Return the [X, Y] coordinate for the center point of the cell that contains the specified text.  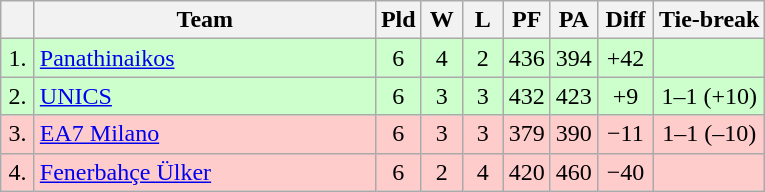
L [482, 20]
Diff [625, 20]
PF [526, 20]
436 [526, 58]
390 [574, 134]
3. [18, 134]
Pld [398, 20]
1–1 (–10) [709, 134]
PA [574, 20]
EA7 Milano [204, 134]
420 [526, 172]
423 [574, 96]
−11 [625, 134]
1–1 (+10) [709, 96]
Tie-break [709, 20]
432 [526, 96]
Panathinaikos [204, 58]
Team [204, 20]
+9 [625, 96]
394 [574, 58]
460 [574, 172]
+42 [625, 58]
379 [526, 134]
UNICS [204, 96]
W [442, 20]
2. [18, 96]
Fenerbahçe Ülker [204, 172]
1. [18, 58]
4. [18, 172]
−40 [625, 172]
